Pinpoint the cell where the given text exists, returning its (X, Y) midpoint coordinate. 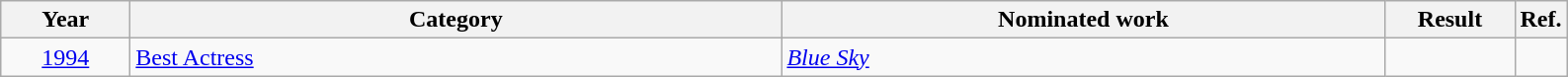
Best Actress (456, 57)
1994 (65, 57)
Result (1450, 20)
Nominated work (1083, 20)
Year (65, 20)
Ref. (1541, 20)
Category (456, 20)
Blue Sky (1083, 57)
